From the cell containing the given text, extract its center point as (X, Y) coordinate. 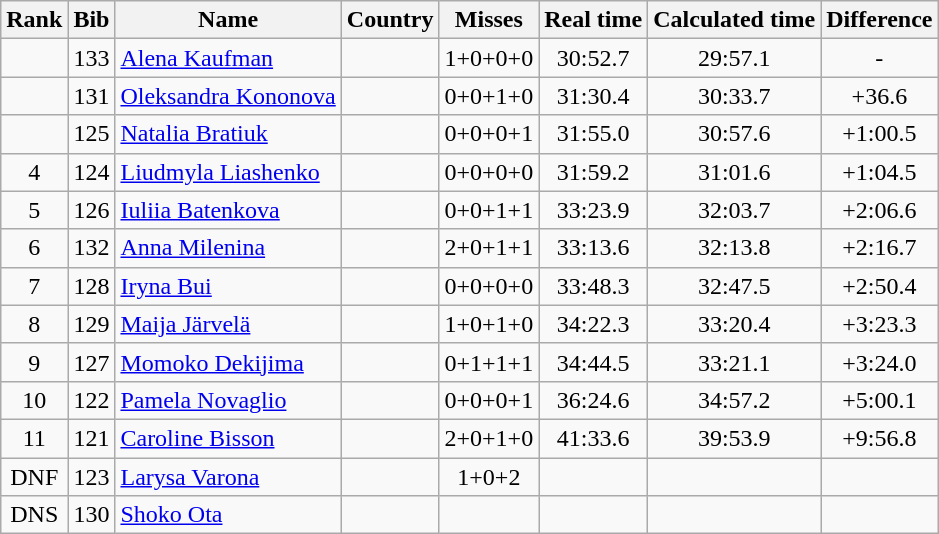
126 (92, 210)
4 (34, 172)
Iryna Bui (228, 286)
DNS (34, 515)
31:30.4 (594, 96)
123 (92, 477)
Anna Milenina (228, 248)
9 (34, 362)
33:20.4 (734, 324)
124 (92, 172)
7 (34, 286)
32:47.5 (734, 286)
34:44.5 (594, 362)
Bib (92, 20)
0+0+1+1 (489, 210)
+1:04.5 (880, 172)
Alena Kaufman (228, 58)
Caroline Bisson (228, 438)
6 (34, 248)
127 (92, 362)
33:23.9 (594, 210)
+2:50.4 (880, 286)
130 (92, 515)
2+0+1+1 (489, 248)
10 (34, 400)
34:57.2 (734, 400)
32:03.7 (734, 210)
128 (92, 286)
132 (92, 248)
33:48.3 (594, 286)
34:22.3 (594, 324)
31:55.0 (594, 134)
30:52.7 (594, 58)
Oleksandra Kononova (228, 96)
Misses (489, 20)
+5:00.1 (880, 400)
131 (92, 96)
30:33.7 (734, 96)
Country (390, 20)
31:01.6 (734, 172)
2+0+1+0 (489, 438)
+3:24.0 (880, 362)
1+0+1+0 (489, 324)
Shoko Ota (228, 515)
Natalia Bratiuk (228, 134)
+1:00.5 (880, 134)
0+1+1+1 (489, 362)
Maija Järvelä (228, 324)
33:13.6 (594, 248)
Rank (34, 20)
+36.6 (880, 96)
30:57.6 (734, 134)
Liudmyla Liashenko (228, 172)
+2:16.7 (880, 248)
Pamela Novaglio (228, 400)
133 (92, 58)
- (880, 58)
121 (92, 438)
122 (92, 400)
39:53.9 (734, 438)
Calculated time (734, 20)
11 (34, 438)
0+0+1+0 (489, 96)
29:57.1 (734, 58)
31:59.2 (594, 172)
Real time (594, 20)
DNF (34, 477)
1+0+0+0 (489, 58)
129 (92, 324)
32:13.8 (734, 248)
Name (228, 20)
Difference (880, 20)
1+0+2 (489, 477)
Larysa Varona (228, 477)
41:33.6 (594, 438)
Momoko Dekijima (228, 362)
+2:06.6 (880, 210)
36:24.6 (594, 400)
+9:56.8 (880, 438)
+3:23.3 (880, 324)
8 (34, 324)
5 (34, 210)
33:21.1 (734, 362)
Iuliia Batenkova (228, 210)
125 (92, 134)
